Capture the cell that displays the provided text and extract its (X, Y) central coordinate. 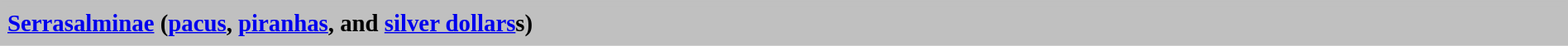
Serrasalminae (pacus, piranhas, and silver dollarss) (784, 23)
